For the text-containing cell, return its midpoint in [x, y] coordinate format. 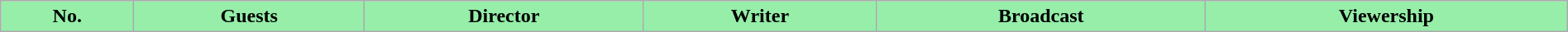
Broadcast [1041, 16]
Writer [760, 16]
Director [504, 16]
Guests [250, 16]
No. [68, 16]
Viewership [1387, 16]
